Provide the [x, y] coordinate of the cell's center where the given text is located.  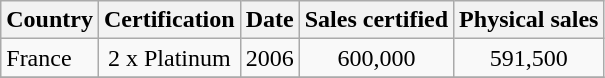
Country [50, 20]
France [50, 58]
2006 [270, 58]
Date [270, 20]
Physical sales [529, 20]
Sales certified [376, 20]
Certification [169, 20]
2 x Platinum [169, 58]
600,000 [376, 58]
591,500 [529, 58]
